Find where the given text appears and provide that cell's center as [X, Y] coordinate. 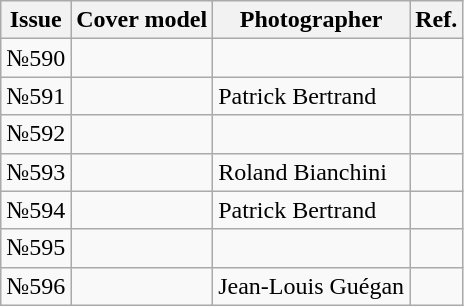
Jean-Louis Guégan [312, 286]
№595 [36, 248]
Ref. [436, 20]
№592 [36, 134]
Photographer [312, 20]
№596 [36, 286]
№591 [36, 96]
№590 [36, 58]
№594 [36, 210]
Issue [36, 20]
№593 [36, 172]
Cover model [142, 20]
Roland Bianchini [312, 172]
